Identify which cell holds the provided text, then report its [X, Y] central coordinate. 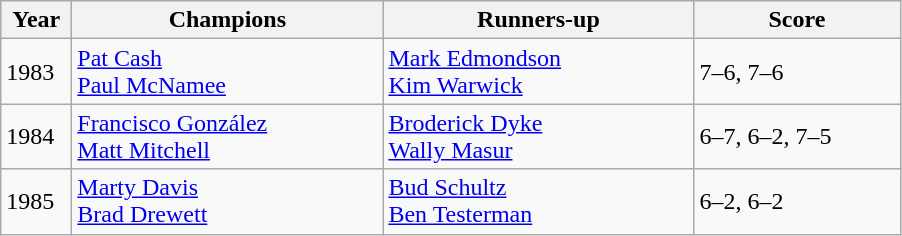
1985 [36, 202]
Champions [228, 20]
Marty Davis Brad Drewett [228, 202]
Score [797, 20]
Year [36, 20]
6–7, 6–2, 7–5 [797, 136]
6–2, 6–2 [797, 202]
1983 [36, 72]
Francisco González Matt Mitchell [228, 136]
1984 [36, 136]
Mark Edmondson Kim Warwick [538, 72]
7–6, 7–6 [797, 72]
Pat Cash Paul McNamee [228, 72]
Bud Schultz Ben Testerman [538, 202]
Broderick Dyke Wally Masur [538, 136]
Runners-up [538, 20]
